Determine the (X, Y) coordinate at the center of the cell enclosing the given text.  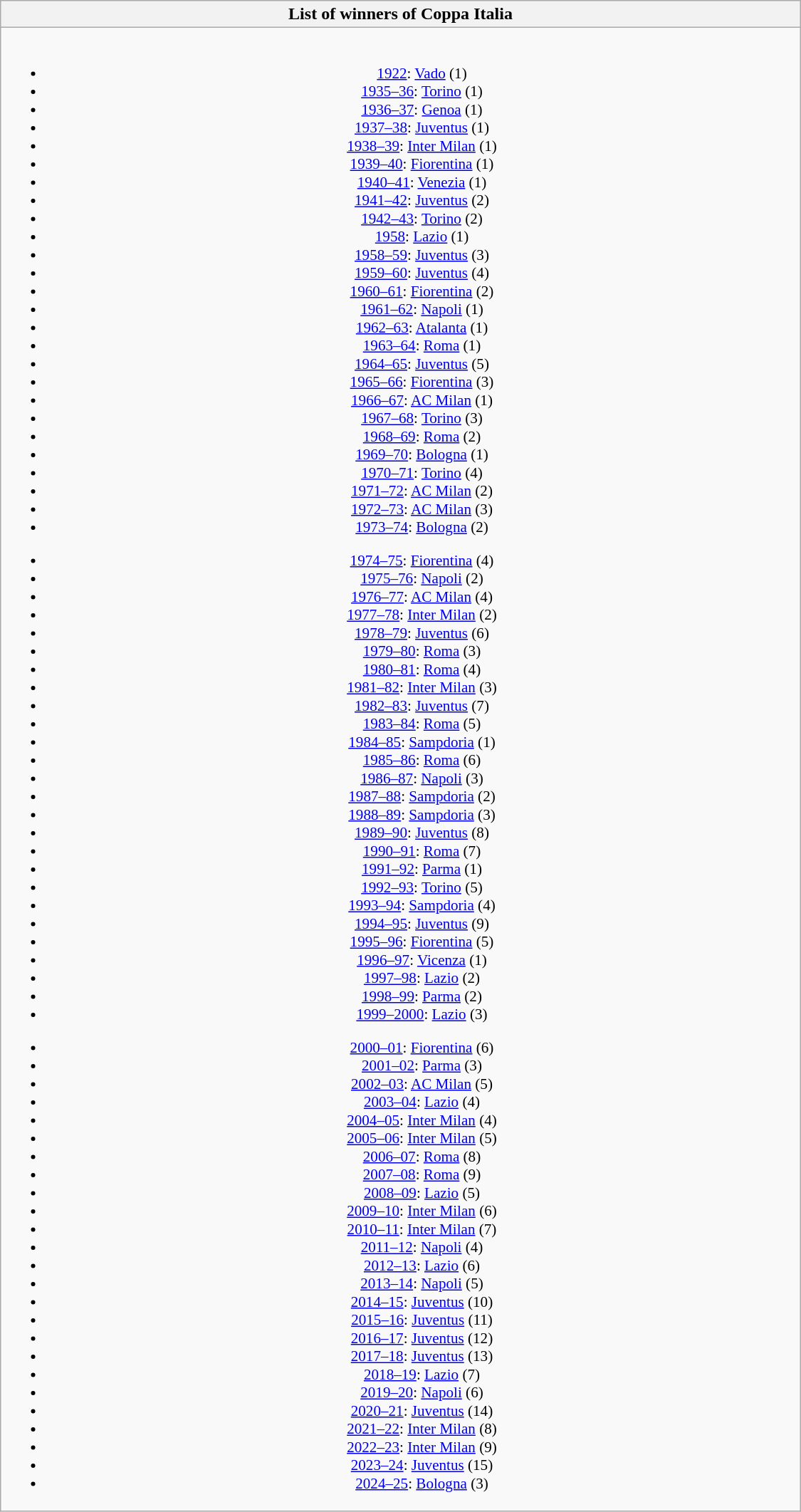
List of winners of Coppa Italia (401, 14)
